Detect which cell encompasses the target text, then output its [x, y] center coordinate. 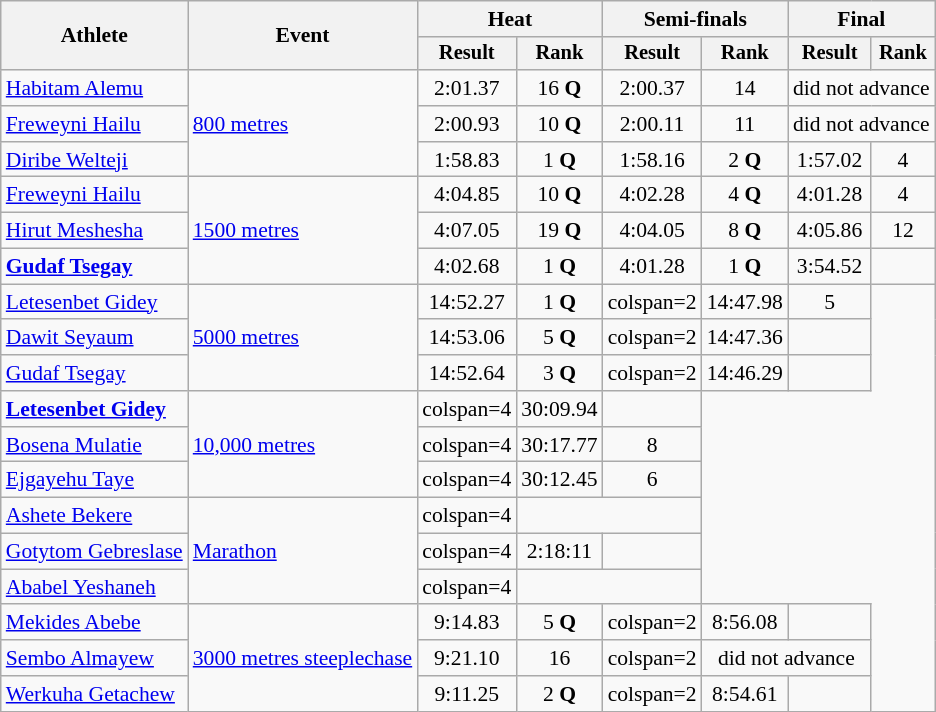
9:11.25 [466, 694]
Sembo Almayew [94, 658]
16 Q [559, 88]
2:00.93 [466, 124]
4:04.85 [466, 195]
12 [903, 231]
800 metres [303, 124]
1:57.02 [830, 160]
14:46.29 [745, 373]
1:58.83 [466, 160]
6 [652, 480]
8:54.61 [745, 694]
Heat [510, 19]
9:14.83 [466, 623]
1:58.16 [652, 160]
Athlete [94, 36]
Ababel Yeshaneh [94, 587]
1500 metres [303, 230]
14:52.64 [466, 373]
3:54.52 [830, 267]
2:01.37 [466, 88]
9:21.10 [466, 658]
Event [303, 36]
Final [862, 19]
2:00.11 [652, 124]
16 [559, 658]
30:09.94 [559, 409]
4:02.68 [466, 267]
Werkuha Getachew [94, 694]
Semi-finals [696, 19]
Ashete Bekere [94, 516]
8 [652, 445]
5 [830, 302]
Diribe Welteji [94, 160]
11 [745, 124]
Ejgayehu Taye [94, 480]
30:12.45 [559, 480]
Bosena Mulatie [94, 445]
8:56.08 [745, 623]
2:00.37 [652, 88]
14 [745, 88]
30:17.77 [559, 445]
Habitam Alemu [94, 88]
14:47.36 [745, 338]
4:07.05 [466, 231]
14:52.27 [466, 302]
Dawit Seyaum [94, 338]
14:53.06 [466, 338]
4:02.28 [652, 195]
Hirut Meshesha [94, 231]
8 Q [745, 231]
2:18:11 [559, 552]
5000 metres [303, 338]
4:05.86 [830, 231]
4 Q [745, 195]
10,000 metres [303, 444]
Gotytom Gebreslase [94, 552]
3000 metres steeplechase [303, 658]
3 Q [559, 373]
4:04.05 [652, 231]
14:47.98 [745, 302]
19 Q [559, 231]
Mekides Abebe [94, 623]
Marathon [303, 552]
